Find where the given text appears and provide that cell's center as (X, Y) coordinate. 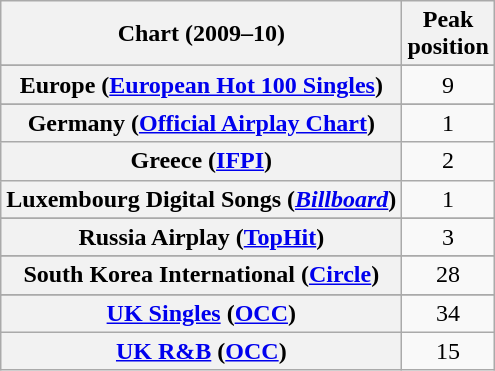
3 (448, 237)
34 (448, 313)
2 (448, 161)
9 (448, 85)
15 (448, 351)
South Korea International (Circle) (202, 275)
Luxembourg Digital Songs (Billboard) (202, 199)
Chart (2009–10) (202, 34)
Peakposition (448, 34)
Greece (IFPI) (202, 161)
28 (448, 275)
Russia Airplay (TopHit) (202, 237)
UK R&B (OCC) (202, 351)
Europe (European Hot 100 Singles) (202, 85)
UK Singles (OCC) (202, 313)
Germany (Official Airplay Chart) (202, 123)
